Find where the given text appears and provide that cell's center as (x, y) coordinate. 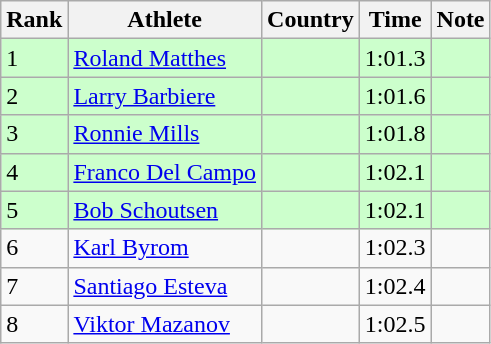
Santiago Esteva (165, 286)
1:01.6 (395, 96)
Karl Byrom (165, 248)
1:01.8 (395, 134)
7 (34, 286)
1 (34, 58)
Viktor Mazanov (165, 324)
1:02.5 (395, 324)
4 (34, 172)
Bob Schoutsen (165, 210)
8 (34, 324)
6 (34, 248)
Franco Del Campo (165, 172)
Ronnie Mills (165, 134)
1:01.3 (395, 58)
Roland Matthes (165, 58)
Country (311, 20)
Athlete (165, 20)
1:02.4 (395, 286)
Note (460, 20)
Time (395, 20)
2 (34, 96)
1:02.3 (395, 248)
Rank (34, 20)
Larry Barbiere (165, 96)
3 (34, 134)
5 (34, 210)
